Determine the (x, y) coordinate at the center of the cell enclosing the given text.  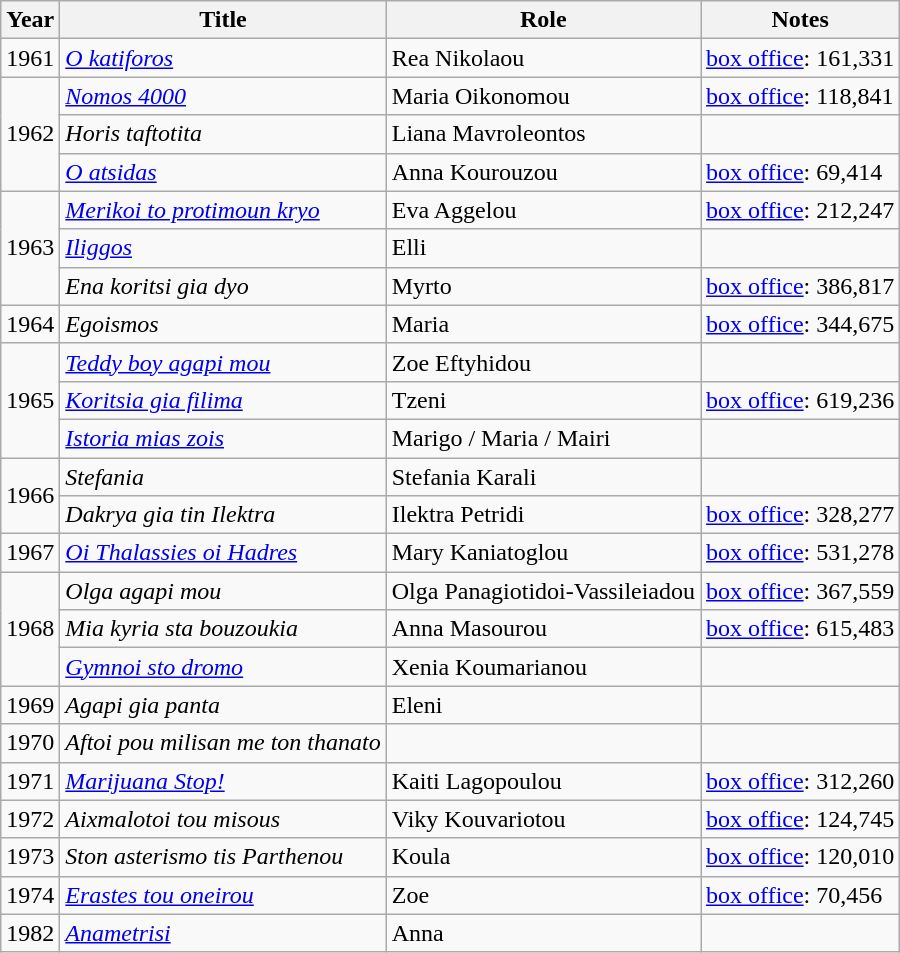
1970 (30, 743)
Role (543, 20)
box office: 619,236 (800, 400)
1967 (30, 553)
Agapi gia panta (223, 705)
Gymnoi sto dromo (223, 667)
Anametrisi (223, 933)
box office: 161,331 (800, 58)
Xenia Koumarianou (543, 667)
box office: 120,010 (800, 857)
box office: 386,817 (800, 286)
Oi Thalassies oi Hadres (223, 553)
Egoismos (223, 324)
Erastes tou oneirou (223, 895)
Year (30, 20)
Eva Aggelou (543, 210)
Aixmalotoi tou misous (223, 819)
Olga Panagiotidoi-Vassileiadou (543, 591)
1969 (30, 705)
Koritsia gia filima (223, 400)
Title (223, 20)
1964 (30, 324)
box office: 344,675 (800, 324)
Mary Kaniatoglou (543, 553)
Anna (543, 933)
Maria Oikonomou (543, 96)
Ilektra Petridi (543, 515)
Mia kyria sta bouzoukia (223, 629)
Iliggos (223, 248)
Rea Nikolaou (543, 58)
1961 (30, 58)
Zoe Eftyhidou (543, 362)
box office: 312,260 (800, 781)
Nomos 4000 (223, 96)
Aftoi pou milisan me ton thanato (223, 743)
box office: 531,278 (800, 553)
Myrto (543, 286)
Notes (800, 20)
Liana Mavroleontos (543, 134)
1966 (30, 496)
Marijuana Stop! (223, 781)
1965 (30, 400)
box office: 212,247 (800, 210)
Stefania (223, 477)
Istoria mias zois (223, 438)
Stefania Karali (543, 477)
1972 (30, 819)
Dakrya gia tin Ilektra (223, 515)
box office: 124,745 (800, 819)
Horis taftotita (223, 134)
Tzeni (543, 400)
1968 (30, 629)
box office: 328,277 (800, 515)
1962 (30, 134)
Ston asterismo tis Parthenou (223, 857)
Kaiti Lagopoulou (543, 781)
Anna Kourouzou (543, 172)
box office: 118,841 (800, 96)
1963 (30, 248)
Zoe (543, 895)
Olga agapi mou (223, 591)
Viky Kouvariotou (543, 819)
Koula (543, 857)
1971 (30, 781)
box office: 367,559 (800, 591)
1974 (30, 895)
box office: 615,483 (800, 629)
1973 (30, 857)
Marigo / Maria / Mairi (543, 438)
Ena koritsi gia dyo (223, 286)
Merikoi to protimoun kryo (223, 210)
O katiforos (223, 58)
box office: 70,456 (800, 895)
Elli (543, 248)
1982 (30, 933)
Anna Masourou (543, 629)
O atsidas (223, 172)
box office: 69,414 (800, 172)
Maria (543, 324)
Teddy boy agapi mou (223, 362)
Eleni (543, 705)
